Return [X, Y] of the center of cell containing provided text 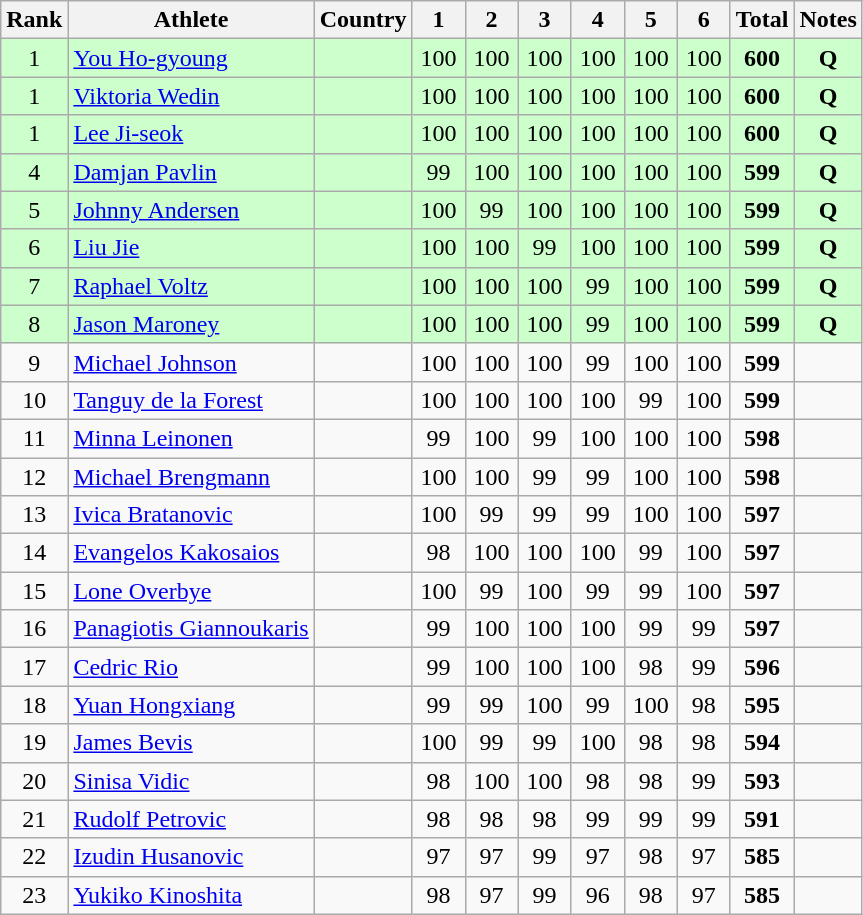
9 [34, 362]
Minna Leinonen [191, 438]
Lee Ji-seok [191, 134]
23 [34, 895]
10 [34, 400]
Cedric Rio [191, 667]
12 [34, 477]
595 [762, 705]
Rank [34, 20]
11 [34, 438]
18 [34, 705]
Liu Jie [191, 248]
Johnny Andersen [191, 210]
Tanguy de la Forest [191, 400]
96 [598, 895]
16 [34, 629]
Yukiko Kinoshita [191, 895]
594 [762, 743]
596 [762, 667]
20 [34, 781]
2 [492, 20]
591 [762, 819]
Lone Overbye [191, 591]
Sinisa Vidic [191, 781]
19 [34, 743]
Viktoria Wedin [191, 96]
22 [34, 857]
21 [34, 819]
Ivica Bratanovic [191, 515]
Rudolf Petrovic [191, 819]
3 [544, 20]
Izudin Husanovic [191, 857]
593 [762, 781]
15 [34, 591]
Athlete [191, 20]
14 [34, 553]
13 [34, 515]
Raphael Voltz [191, 286]
Total [762, 20]
Notes [828, 20]
Country [363, 20]
Michael Brengmann [191, 477]
James Bevis [191, 743]
Jason Maroney [191, 324]
Panagiotis Giannoukaris [191, 629]
You Ho-gyoung [191, 58]
17 [34, 667]
Yuan Hongxiang [191, 705]
Michael Johnson [191, 362]
Evangelos Kakosaios [191, 553]
Damjan Pavlin [191, 172]
8 [34, 324]
7 [34, 286]
